Identify which cell holds the provided text, then report its [X, Y] central coordinate. 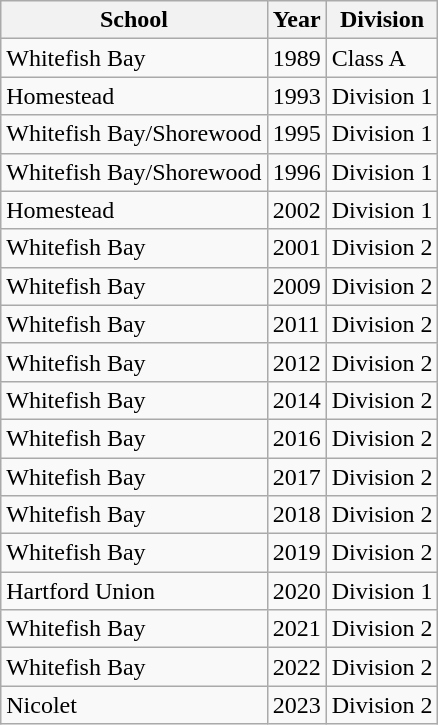
2002 [296, 210]
1989 [296, 58]
2021 [296, 629]
2012 [296, 362]
2001 [296, 248]
2011 [296, 324]
2014 [296, 400]
2019 [296, 553]
Division [382, 20]
1996 [296, 172]
2016 [296, 438]
2018 [296, 515]
2020 [296, 591]
2023 [296, 705]
Nicolet [134, 705]
1995 [296, 134]
Year [296, 20]
2017 [296, 477]
2022 [296, 667]
2009 [296, 286]
Hartford Union [134, 591]
1993 [296, 96]
Class A [382, 58]
School [134, 20]
